Return the (x, y) coordinate for the center point of the cell that contains the specified text.  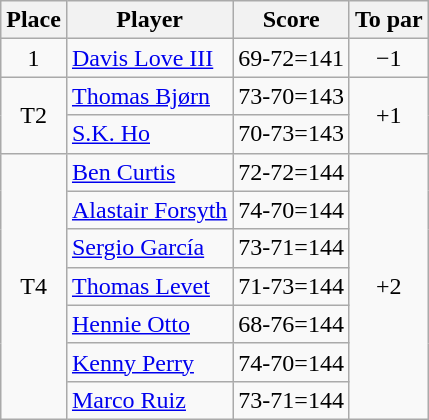
69-72=141 (292, 58)
70-73=143 (292, 134)
Davis Love III (149, 58)
To par (388, 20)
T4 (34, 286)
Thomas Levet (149, 286)
Alastair Forsyth (149, 210)
Hennie Otto (149, 324)
−1 (388, 58)
Marco Ruiz (149, 400)
Thomas Bjørn (149, 96)
Kenny Perry (149, 362)
Player (149, 20)
Ben Curtis (149, 172)
73-70=143 (292, 96)
72-72=144 (292, 172)
71-73=144 (292, 286)
Score (292, 20)
Sergio García (149, 248)
1 (34, 58)
+2 (388, 286)
S.K. Ho (149, 134)
68-76=144 (292, 324)
T2 (34, 115)
Place (34, 20)
+1 (388, 115)
